Extract the [x, y] coordinate from the center of the cell holding the provided text.  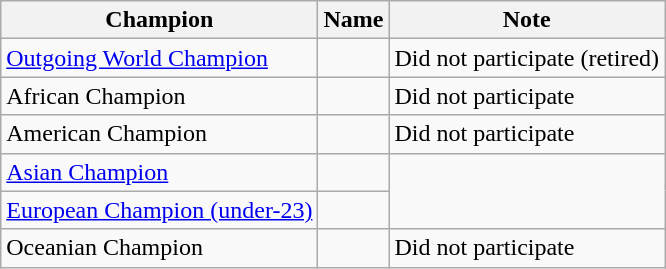
American Champion [160, 134]
Did not participate (retired) [527, 58]
Asian Champion [160, 172]
Name [354, 20]
Outgoing World Champion [160, 58]
European Champion (under-23) [160, 210]
African Champion [160, 96]
Note [527, 20]
Oceanian Champion [160, 248]
Champion [160, 20]
